Search for the cell housing the specified text and yield its (X, Y) center coordinate. 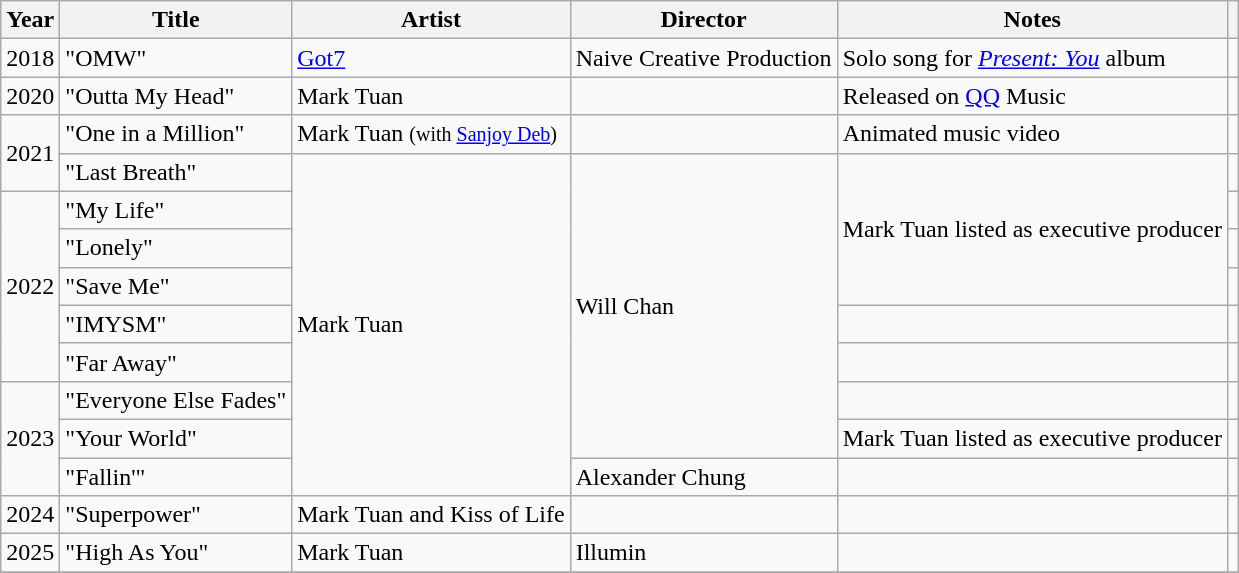
Title (176, 20)
2022 (30, 286)
Animated music video (1032, 134)
"Save Me" (176, 286)
"Your World" (176, 438)
"IMYSM" (176, 324)
"Outta My Head" (176, 96)
Artist (431, 20)
Got7 (431, 58)
Will Chan (704, 305)
"High As You" (176, 553)
"Far Away" (176, 362)
"One in a Million" (176, 134)
2025 (30, 553)
"Lonely" (176, 248)
Naive Creative Production (704, 58)
2024 (30, 515)
Mark Tuan and Kiss of Life (431, 515)
Notes (1032, 20)
Mark Tuan (with Sanjoy Deb) (431, 134)
Director (704, 20)
"OMW" (176, 58)
Solo song for Present: You album (1032, 58)
2021 (30, 153)
"Last Breath" (176, 172)
"Everyone Else Fades" (176, 400)
Alexander Chung (704, 477)
"Superpower" (176, 515)
2018 (30, 58)
"Fallin'" (176, 477)
Year (30, 20)
"My Life" (176, 210)
2020 (30, 96)
Illumin (704, 553)
Released on QQ Music (1032, 96)
2023 (30, 438)
